Determine the [x, y] coordinate at the center of the cell enclosing the given text.  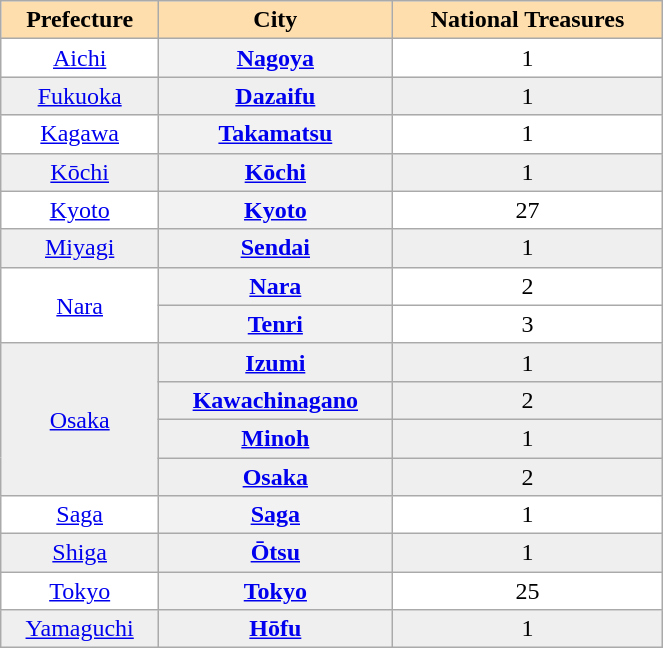
Dazaifu [276, 96]
Hōfu [276, 629]
Prefecture [80, 20]
25 [528, 591]
3 [528, 324]
Ōtsu [276, 553]
Kawachinagano [276, 400]
Izumi [276, 362]
Yamaguchi [80, 629]
Nagoya [276, 58]
27 [528, 210]
Shiga [80, 553]
Tenri [276, 324]
Aichi [80, 58]
City [276, 20]
Takamatsu [276, 134]
Fukuoka [80, 96]
Sendai [276, 248]
Miyagi [80, 248]
National Treasures [528, 20]
Kagawa [80, 134]
Minoh [276, 438]
